Return (x, y) of the center of cell containing provided text 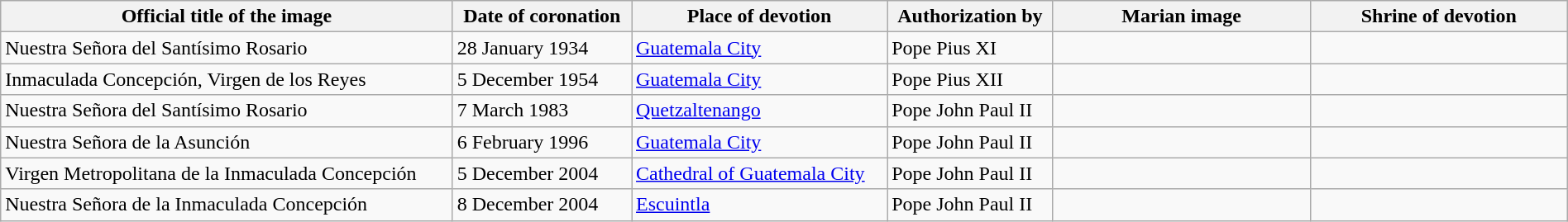
Date of coronation (542, 17)
5 December 1954 (542, 79)
Quetzaltenango (759, 111)
5 December 2004 (542, 173)
28 January 1934 (542, 48)
Pope Pius XII (970, 79)
Cathedral of Guatemala City (759, 173)
8 December 2004 (542, 205)
7 March 1983 (542, 111)
Official title of the image (227, 17)
Pope Pius XI (970, 48)
Place of devotion (759, 17)
Inmaculada Concepción, Virgen de los Reyes (227, 79)
Escuintla (759, 205)
Virgen Metropolitana de la Inmaculada Concepción (227, 173)
6 February 1996 (542, 142)
Nuestra Señora de la Asunción (227, 142)
Nuestra Señora de la Inmaculada Concepción (227, 205)
Marian image (1181, 17)
Shrine of devotion (1439, 17)
Authorization by (970, 17)
